Output the [X, Y] coordinate of the center of the cell containing the given text.  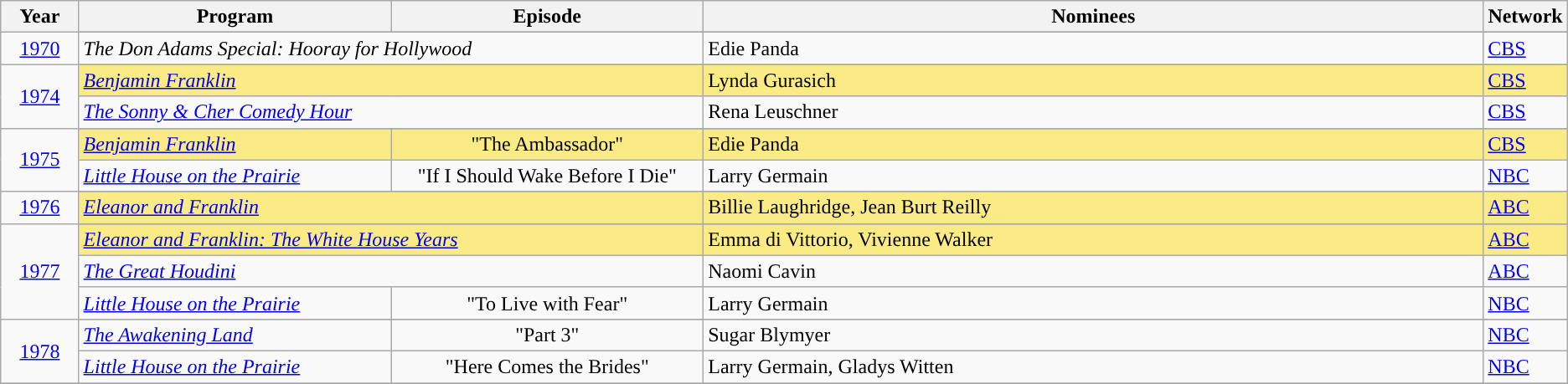
Eleanor and Franklin: The White House Years [391, 239]
1974 [40, 96]
The Sonny & Cher Comedy Hour [391, 112]
Nominees [1094, 17]
Program [235, 17]
Network [1525, 17]
Rena Leuschner [1094, 112]
1977 [40, 271]
The Don Adams Special: Hooray for Hollywood [391, 49]
Episode [548, 17]
Emma di Vittorio, Vivienne Walker [1094, 239]
Eleanor and Franklin [391, 207]
Naomi Cavin [1094, 271]
"To Live with Fear" [548, 303]
1978 [40, 351]
Billie Laughridge, Jean Burt Reilly [1094, 207]
"Here Comes the Brides" [548, 366]
"If I Should Wake Before I Die" [548, 176]
Year [40, 17]
"Part 3" [548, 335]
Larry Germain, Gladys Witten [1094, 366]
1976 [40, 207]
"The Ambassador" [548, 144]
1975 [40, 160]
The Great Houdini [391, 271]
Sugar Blymyer [1094, 335]
Lynda Gurasich [1094, 80]
1970 [40, 49]
The Awakening Land [235, 335]
